Find where the given text appears and provide that cell's center as (x, y) coordinate. 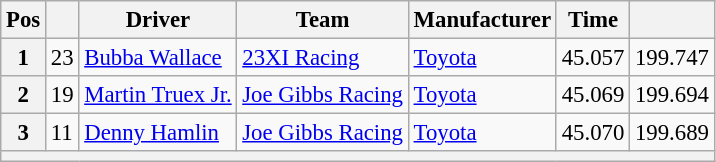
3 (24, 133)
Bubba Wallace (158, 58)
23XI Racing (322, 58)
1 (24, 58)
Martin Truex Jr. (158, 95)
19 (62, 95)
199.694 (672, 95)
Team (322, 20)
11 (62, 133)
199.747 (672, 58)
2 (24, 95)
Manufacturer (482, 20)
Pos (24, 20)
Time (592, 20)
45.070 (592, 133)
Driver (158, 20)
23 (62, 58)
199.689 (672, 133)
Denny Hamlin (158, 133)
45.057 (592, 58)
45.069 (592, 95)
